From the cell containing the given text, extract its center point as (x, y) coordinate. 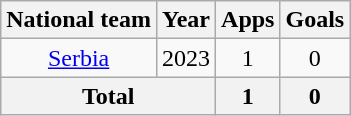
National team (79, 20)
Year (186, 20)
2023 (186, 58)
Serbia (79, 58)
Apps (248, 20)
Total (108, 96)
Goals (315, 20)
